For the text-containing cell, return its midpoint in (X, Y) coordinate format. 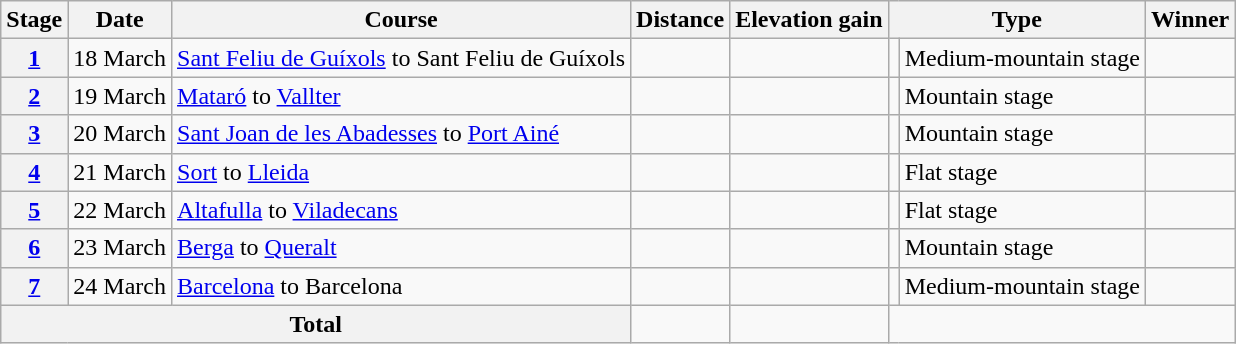
Mataró to Vallter (402, 96)
19 March (120, 96)
24 March (120, 286)
7 (34, 286)
6 (34, 248)
Winner (1190, 20)
1 (34, 58)
Course (402, 20)
5 (34, 210)
Elevation gain (809, 20)
Distance (680, 20)
3 (34, 134)
22 March (120, 210)
Sant Joan de les Abadesses to Port Ainé (402, 134)
Stage (34, 20)
4 (34, 172)
Type (1016, 20)
21 March (120, 172)
Date (120, 20)
23 March (120, 248)
Sort to Lleida (402, 172)
2 (34, 96)
Sant Feliu de Guíxols to Sant Feliu de Guíxols (402, 58)
20 March (120, 134)
18 March (120, 58)
Berga to Queralt (402, 248)
Altafulla to Viladecans (402, 210)
Total (316, 324)
Barcelona to Barcelona (402, 286)
